For the text-containing cell, return its midpoint in (x, y) coordinate format. 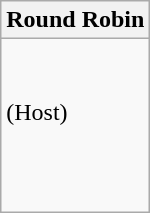
Round Robin (76, 20)
(Host) (76, 126)
